For the text-containing cell, return its midpoint in (x, y) coordinate format. 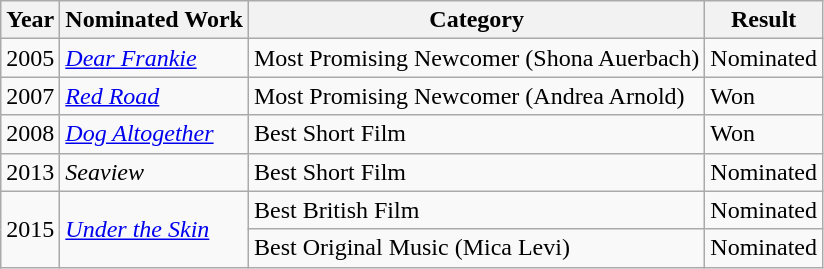
2007 (30, 96)
Under the Skin (154, 229)
Seaview (154, 172)
Red Road (154, 96)
Dear Frankie (154, 58)
2008 (30, 134)
Best Original Music (Mica Levi) (476, 248)
Year (30, 20)
Best British Film (476, 210)
Result (764, 20)
2013 (30, 172)
Most Promising Newcomer (Shona Auerbach) (476, 58)
2015 (30, 229)
Most Promising Newcomer (Andrea Arnold) (476, 96)
2005 (30, 58)
Category (476, 20)
Dog Altogether (154, 134)
Nominated Work (154, 20)
